Capture the cell that displays the provided text and extract its [X, Y] central coordinate. 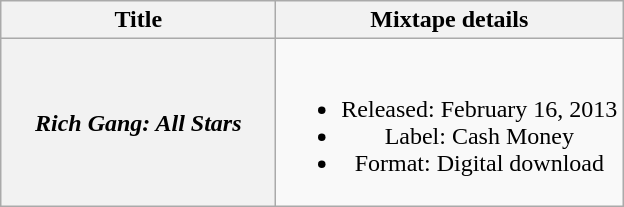
Mixtape details [450, 20]
Released: February 16, 2013Label: Cash MoneyFormat: Digital download [450, 122]
Title [138, 20]
Rich Gang: All Stars [138, 122]
